Output the (X, Y) coordinate of the center of the cell containing the given text.  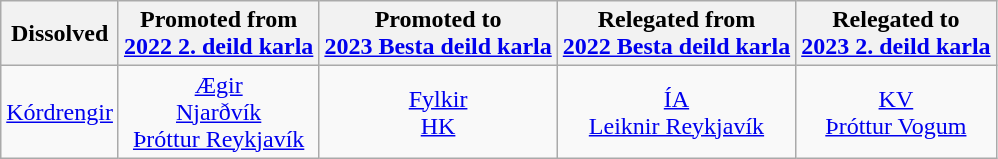
Relegated to2023 2. deild karla (896, 34)
Promoted to2023 Besta deild karla (438, 34)
Dissolved (60, 34)
Promoted from2022 2. deild karla (218, 34)
FylkirHK (438, 112)
ÍALeiknir Reykjavík (676, 112)
Relegated from2022 Besta deild karla (676, 34)
ÆgirNjarðvíkÞróttur Reykjavík (218, 112)
KVÞróttur Vogum (896, 112)
Kórdrengir (60, 112)
